Locate the cell with the specified text and output its [X, Y] center coordinate. 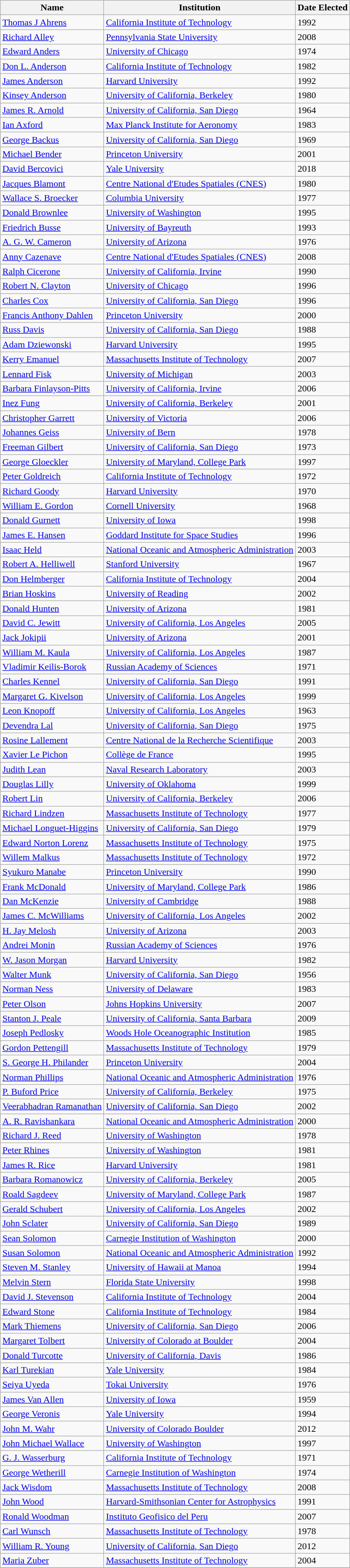
George Veronis [52, 1414]
Don Helmberger [52, 579]
Cornell University [200, 506]
David Bercovici [52, 169]
Steven M. Stanley [52, 1267]
William M. Kaula [52, 652]
James Anderson [52, 81]
Edward Norton Lorenz [52, 843]
James C. McWilliams [52, 916]
Barbara Finlayson-Pitts [52, 388]
Mark Thiemens [52, 1326]
Vladimir Keilis-Borok [52, 667]
S. George H. Philander [52, 1062]
Naval Research Laboratory [200, 769]
Lennard Fisk [52, 374]
University of Bern [200, 433]
Edward Anders [52, 52]
Susan Solomon [52, 1253]
Johannes Geiss [52, 433]
Wallace S. Broecker [52, 198]
Margaret Tolbert [52, 1341]
University of Bayreuth [200, 227]
Margaret G. Kivelson [52, 696]
Willem Malkus [52, 857]
Pennsylvania State University [200, 37]
Freeman Gilbert [52, 447]
Seiya Uyeda [52, 1385]
James R. Arnold [52, 110]
Barbara Romanowicz [52, 1180]
William R. Young [52, 1546]
Stanford University [200, 564]
John Michael Wallace [52, 1443]
Richard Alley [52, 37]
Date Elected [323, 8]
Frank McDonald [52, 886]
Michael Bender [52, 154]
Richard Lindzen [52, 813]
Donald Gurnett [52, 520]
Goddard Institute for Space Studies [200, 535]
1970 [323, 491]
Isaac Held [52, 550]
Kinsey Anderson [52, 95]
1963 [323, 711]
Tokai University [200, 1385]
John M. Wahr [52, 1429]
Robert A. Helliwell [52, 564]
James Van Allen [52, 1399]
Inez Fung [52, 403]
Roald Sagdeev [52, 1194]
George Gloeckler [52, 462]
University of Michigan [200, 374]
Syukuro Manabe [52, 872]
Judith Lean [52, 769]
Gerald Schubert [52, 1209]
1959 [323, 1399]
Jacques Blamont [52, 184]
Andrei Monin [52, 945]
Collège de France [200, 755]
University of Colorado at Boulder [200, 1341]
Harvard-Smithsonian Center for Astrophysics [200, 1502]
Veerabhadran Ramanathan [52, 1106]
1973 [323, 447]
Woods Hole Oceanographic Institution [200, 1033]
Dan McKenzie [52, 901]
Devendra Lal [52, 725]
Name [52, 8]
Thomas J Ahrens [52, 22]
Max Planck Institute for Aeronomy [200, 125]
1989 [323, 1224]
Centre National de la Recherche Scientifique [200, 740]
W. Jason Morgan [52, 960]
1956 [323, 975]
Stanton J. Peale [52, 1018]
Don L. Anderson [52, 66]
David J. Stevenson [52, 1297]
Ian Axford [52, 125]
Ronald Woodman [52, 1516]
Karl Turekian [52, 1370]
Douglas Lilly [52, 784]
Anny Cazenave [52, 257]
Peter Rhines [52, 1150]
Edward Stone [52, 1311]
Maria Zuber [52, 1560]
1967 [323, 564]
2009 [323, 1018]
Jack Wisdom [52, 1487]
Ralph Cicerone [52, 271]
Florida State University [200, 1282]
William E. Gordon [52, 506]
James R. Rice [52, 1165]
University of Oklahoma [200, 784]
Christopher Garrett [52, 418]
Sean Solomon [52, 1238]
Gordon Pettengill [52, 1048]
Russ Davis [52, 330]
John Sclater [52, 1224]
Johns Hopkins University [200, 1004]
1964 [323, 110]
Robert N. Clayton [52, 286]
1969 [323, 139]
Norman Ness [52, 989]
Leon Knopoff [52, 711]
A. R. Ravishankara [52, 1121]
Peter Goldreich [52, 476]
George Backus [52, 139]
Joseph Pedlosky [52, 1033]
A. G. W. Cameron [52, 242]
Friedrich Busse [52, 227]
1985 [323, 1033]
Charles Cox [52, 301]
Richard Goody [52, 491]
Carl Wunsch [52, 1531]
Richard J. Reed [52, 1136]
Robert Lin [52, 799]
Donald Brownlee [52, 213]
Donald Hunten [52, 608]
University of Cambridge [200, 901]
University of Hawaii at Manoa [200, 1267]
Donald Turcotte [52, 1355]
James E. Hansen [52, 535]
Adam Dziewonski [52, 344]
Rosine Lallement [52, 740]
Kerry Emanuel [52, 359]
Peter Olson [52, 1004]
University of California, Santa Barbara [200, 1018]
1968 [323, 506]
John Wood [52, 1502]
Columbia University [200, 198]
1993 [323, 227]
H. Jay Melosh [52, 931]
David C. Jewitt [52, 623]
Melvin Stern [52, 1282]
Michael Longuet-Higgins [52, 828]
P. Buford Price [52, 1092]
University of Delaware [200, 989]
Charles Kennel [52, 682]
G. J. Wasserburg [52, 1458]
Xavier Le Pichon [52, 755]
Jack Jokipii [52, 637]
Walter Munk [52, 975]
Institution [200, 8]
University of California, Davis [200, 1355]
University of Reading [200, 593]
Francis Anthony Dahlen [52, 315]
Norman Phillips [52, 1077]
George Wetherill [52, 1473]
2018 [323, 169]
University of Victoria [200, 418]
Instituto Geofisico del Peru [200, 1516]
University of Colorado Boulder [200, 1429]
Brian Hoskins [52, 593]
